Capture the cell that displays the provided text and extract its [x, y] central coordinate. 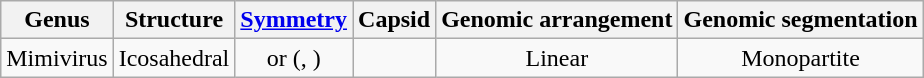
Monopartite [800, 58]
Capsid [394, 20]
Structure [174, 20]
Genus [57, 20]
Genomic segmentation [800, 20]
Genomic arrangement [557, 20]
or (, ) [294, 58]
Symmetry [294, 20]
Mimivirus [57, 58]
Linear [557, 58]
Icosahedral [174, 58]
